Locate the cell with the specified text and output its [x, y] center coordinate. 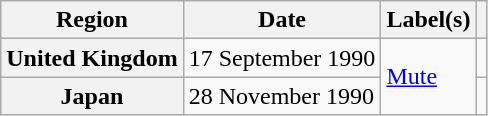
United Kingdom [92, 58]
28 November 1990 [282, 96]
17 September 1990 [282, 58]
Label(s) [428, 20]
Mute [428, 77]
Japan [92, 96]
Region [92, 20]
Date [282, 20]
